Pinpoint the cell where the given text exists, returning its [X, Y] midpoint coordinate. 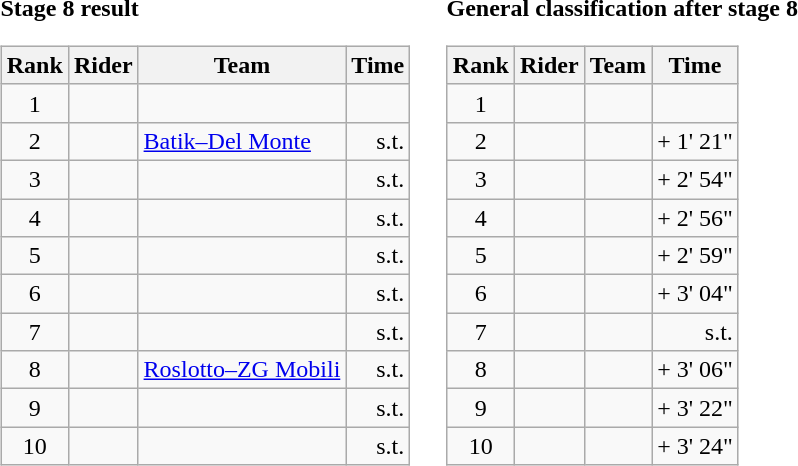
+ 1' 21" [696, 141]
+ 3' 24" [696, 446]
+ 2' 56" [696, 217]
+ 3' 06" [696, 370]
Batik–Del Monte [242, 141]
Roslotto–ZG Mobili [242, 370]
+ 3' 22" [696, 408]
+ 2' 59" [696, 256]
+ 2' 54" [696, 179]
+ 3' 04" [696, 294]
